From the cell containing the given text, extract its center point as (X, Y) coordinate. 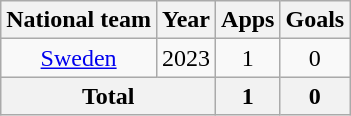
National team (79, 20)
Total (108, 96)
Apps (248, 20)
2023 (186, 58)
Year (186, 20)
Goals (315, 20)
Sweden (79, 58)
